Pinpoint the cell where the given text exists, returning its (X, Y) midpoint coordinate. 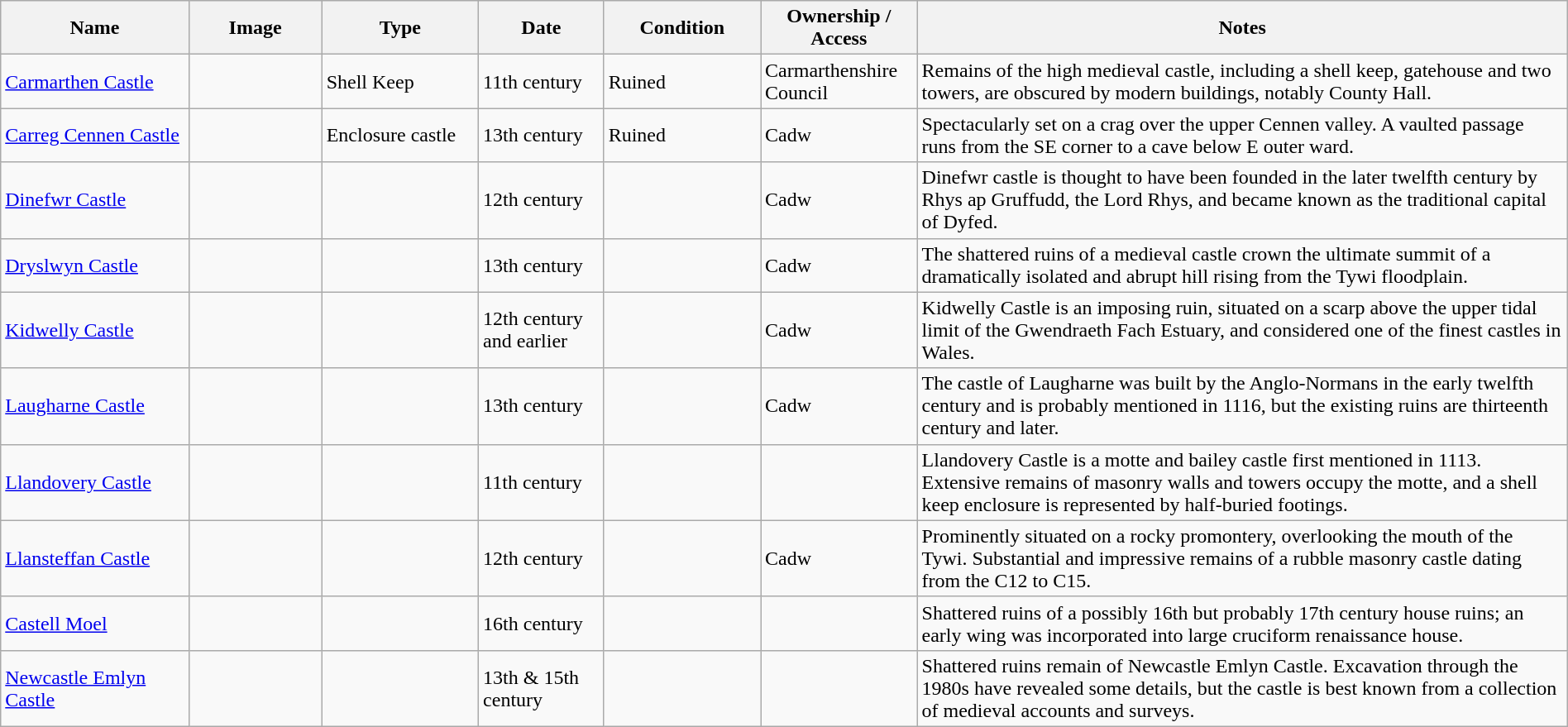
Name (94, 28)
Llandovery Castle (94, 482)
Image (255, 28)
Shell Keep (400, 81)
Llansteffan Castle (94, 558)
Condition (681, 28)
Enclosure castle (400, 136)
Date (542, 28)
Carreg Cennen Castle (94, 136)
Carmarthen Castle (94, 81)
Notes (1242, 28)
The shattered ruins of a medieval castle crown the ultimate summit of a dramatically isolated and abrupt hill rising from the Tywi floodplain. (1242, 265)
Carmarthenshire Council (839, 81)
Shattered ruins of a possibly 16th but probably 17th century house ruins; an early wing was incorporated into large cruciform renaissance house. (1242, 624)
Castell Moel (94, 624)
Dryslwyn Castle (94, 265)
Dinefwr Castle (94, 200)
Kidwelly Castle (94, 330)
Ownership / Access (839, 28)
Newcastle Emlyn Castle (94, 688)
12th century and earlier (542, 330)
Laugharne Castle (94, 406)
Remains of the high medieval castle, including a shell keep, gatehouse and two towers, are obscured by modern buildings, notably County Hall. (1242, 81)
16th century (542, 624)
13th & 15th century (542, 688)
Spectacularly set on a crag over the upper Cennen valley. A vaulted passage runs from the SE corner to a cave below E outer ward. (1242, 136)
Type (400, 28)
